Detect which cell encompasses the target text, then output its (X, Y) center coordinate. 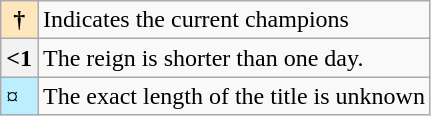
¤ (20, 96)
† (20, 20)
<1 (20, 58)
The reign is shorter than one day. (234, 58)
Indicates the current champions (234, 20)
The exact length of the title is unknown (234, 96)
